Capture the cell that displays the provided text and extract its [x, y] central coordinate. 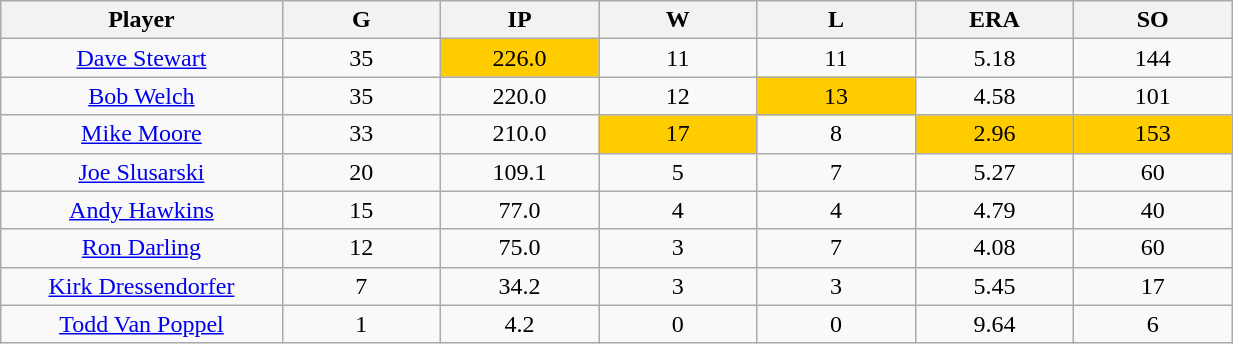
6 [1153, 324]
Kirk Dressendorfer [142, 286]
Player [142, 20]
33 [361, 134]
13 [836, 96]
226.0 [519, 58]
Bob Welch [142, 96]
101 [1153, 96]
4.58 [994, 96]
1 [361, 324]
4.79 [994, 210]
W [678, 20]
9.64 [994, 324]
Todd Van Poppel [142, 324]
Joe Slusarski [142, 172]
20 [361, 172]
Andy Hawkins [142, 210]
4.08 [994, 248]
2.96 [994, 134]
77.0 [519, 210]
IP [519, 20]
4.2 [519, 324]
5.27 [994, 172]
153 [1153, 134]
ERA [994, 20]
144 [1153, 58]
220.0 [519, 96]
8 [836, 134]
Mike Moore [142, 134]
L [836, 20]
40 [1153, 210]
15 [361, 210]
SO [1153, 20]
Dave Stewart [142, 58]
5 [678, 172]
5.45 [994, 286]
G [361, 20]
109.1 [519, 172]
Ron Darling [142, 248]
34.2 [519, 286]
75.0 [519, 248]
5.18 [994, 58]
210.0 [519, 134]
